Capture the cell that displays the provided text and extract its (X, Y) central coordinate. 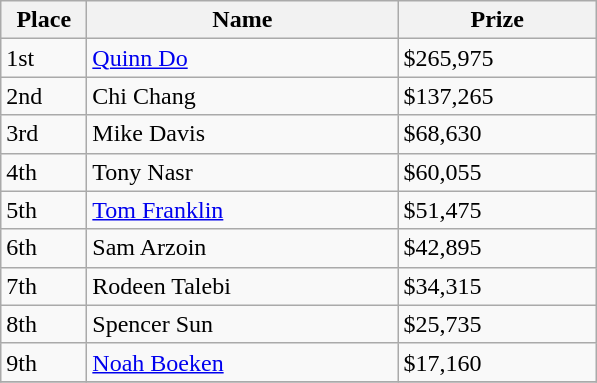
$17,160 (498, 362)
Place (44, 20)
Spencer Sun (242, 324)
6th (44, 248)
$34,315 (498, 286)
Mike Davis (242, 134)
4th (44, 172)
8th (44, 324)
Rodeen Talebi (242, 286)
$42,895 (498, 248)
9th (44, 362)
$60,055 (498, 172)
$25,735 (498, 324)
Chi Chang (242, 96)
7th (44, 286)
5th (44, 210)
Noah Boeken (242, 362)
Quinn Do (242, 58)
Sam Arzoin (242, 248)
$68,630 (498, 134)
Tony Nasr (242, 172)
Prize (498, 20)
3rd (44, 134)
$265,975 (498, 58)
$137,265 (498, 96)
Name (242, 20)
1st (44, 58)
2nd (44, 96)
Tom Franklin (242, 210)
$51,475 (498, 210)
